Extract the (X, Y) coordinate from the center of the cell holding the provided text.  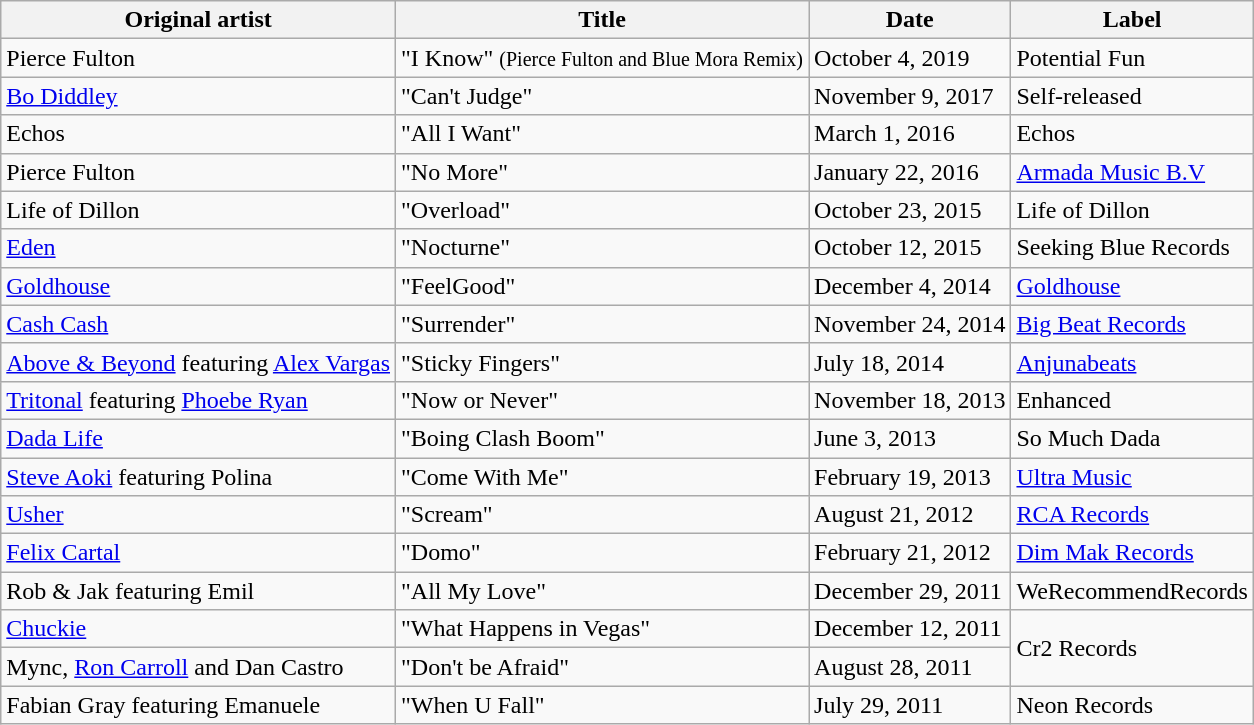
WeRecommendRecords (1132, 591)
July 18, 2014 (910, 362)
"Scream" (602, 515)
"Don't be Afraid" (602, 667)
Title (602, 20)
July 29, 2011 (910, 705)
August 28, 2011 (910, 667)
October 4, 2019 (910, 58)
Self-released (1132, 96)
Felix Cartal (198, 553)
November 9, 2017 (910, 96)
Anjunabeats (1132, 362)
Label (1132, 20)
"Sticky Fingers" (602, 362)
June 3, 2013 (910, 438)
Dada Life (198, 438)
So Much Dada (1132, 438)
Steve Aoki featuring Polina (198, 477)
Seeking Blue Records (1132, 248)
Mync, Ron Carroll and Dan Castro (198, 667)
Potential Fun (1132, 58)
"Come With Me" (602, 477)
January 22, 2016 (910, 172)
Fabian Gray featuring Emanuele (198, 705)
October 12, 2015 (910, 248)
Cr2 Records (1132, 648)
December 12, 2011 (910, 629)
"Overload" (602, 210)
November 18, 2013 (910, 400)
"Now or Never" (602, 400)
March 1, 2016 (910, 134)
"All My Love" (602, 591)
Ultra Music (1132, 477)
December 4, 2014 (910, 286)
Bo Diddley (198, 96)
"Boing Clash Boom" (602, 438)
"FeelGood" (602, 286)
"Surrender" (602, 324)
Dim Mak Records (1132, 553)
Usher (198, 515)
Eden (198, 248)
Enhanced (1132, 400)
Tritonal featuring Phoebe Ryan (198, 400)
February 19, 2013 (910, 477)
Rob & Jak featuring Emil (198, 591)
Cash Cash (198, 324)
February 21, 2012 (910, 553)
"Can't Judge" (602, 96)
"Nocturne" (602, 248)
"When U Fall" (602, 705)
November 24, 2014 (910, 324)
Big Beat Records (1132, 324)
"All I Want" (602, 134)
"I Know" (Pierce Fulton and Blue Mora Remix) (602, 58)
Neon Records (1132, 705)
October 23, 2015 (910, 210)
Original artist (198, 20)
Chuckie (198, 629)
Armada Music B.V (1132, 172)
"Domo" (602, 553)
Date (910, 20)
August 21, 2012 (910, 515)
December 29, 2011 (910, 591)
"What Happens in Vegas" (602, 629)
RCA Records (1132, 515)
Above & Beyond featuring Alex Vargas (198, 362)
"No More" (602, 172)
